Return (x, y) of the center of cell containing provided text 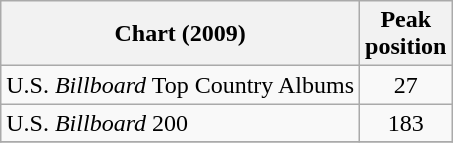
183 (406, 123)
U.S. Billboard Top Country Albums (180, 85)
27 (406, 85)
Chart (2009) (180, 34)
U.S. Billboard 200 (180, 123)
Peakposition (406, 34)
